Find where the given text appears and provide that cell's center as [X, Y] coordinate. 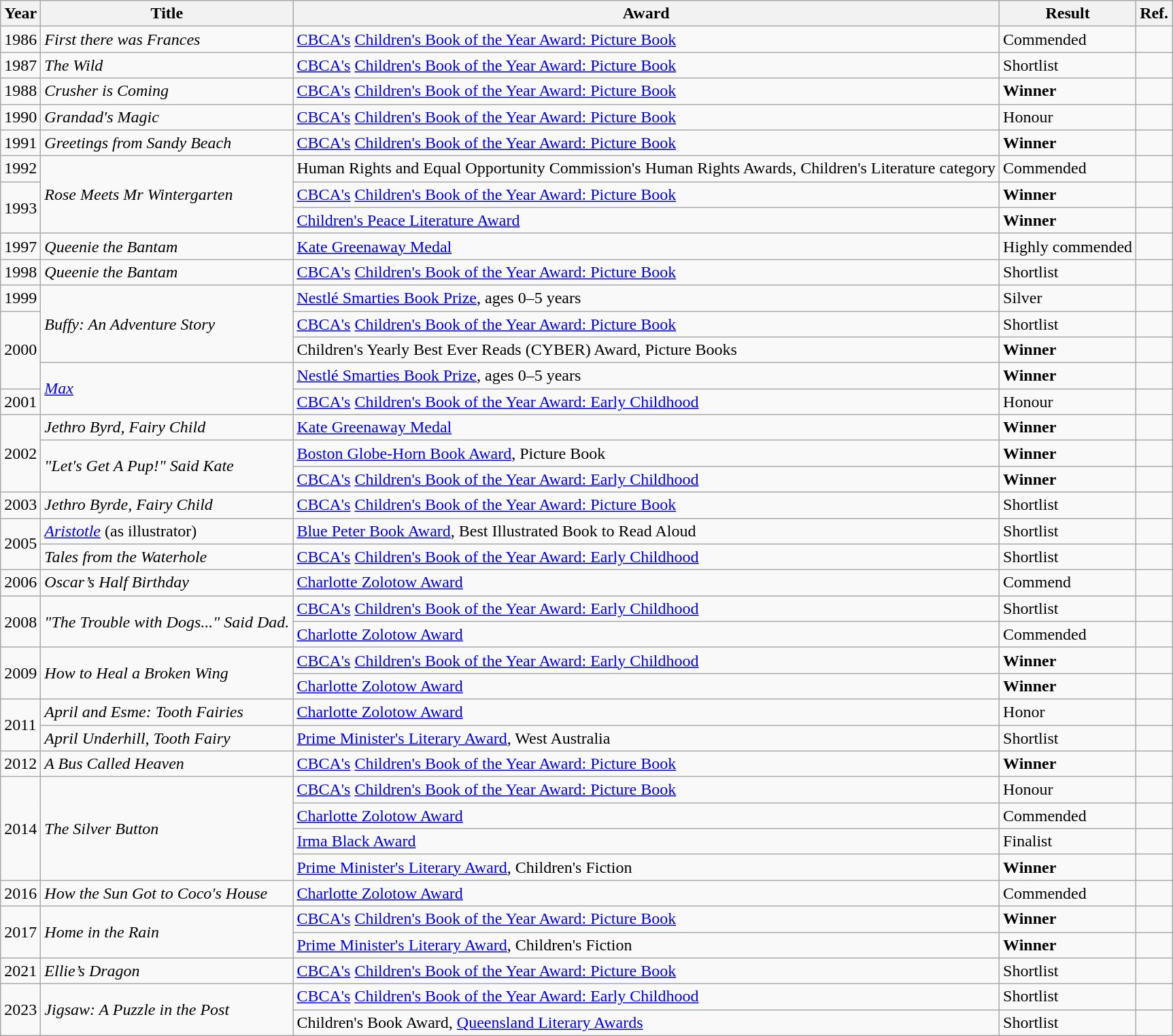
2012 [20, 764]
1993 [20, 207]
Aristotle (as illustrator) [167, 531]
The Silver Button [167, 829]
Crusher is Coming [167, 91]
2001 [20, 402]
The Wild [167, 65]
April and Esme: Tooth Fairies [167, 712]
2014 [20, 829]
Award [646, 14]
1991 [20, 143]
Children's Yearly Best Ever Reads (CYBER) Award, Picture Books [646, 350]
Year [20, 14]
April Underhill, Tooth Fairy [167, 738]
A Bus Called Heaven [167, 764]
How the Sun Got to Coco's House [167, 893]
1998 [20, 272]
2008 [20, 621]
1987 [20, 65]
Title [167, 14]
Home in the Rain [167, 932]
1999 [20, 298]
2017 [20, 932]
Grandad's Magic [167, 117]
2009 [20, 673]
2005 [20, 544]
Highly commended [1068, 246]
Commend [1068, 583]
Prime Minister's Literary Award, West Australia [646, 738]
1992 [20, 169]
Human Rights and Equal Opportunity Commission's Human Rights Awards, Children's Literature category [646, 169]
2006 [20, 583]
2002 [20, 453]
Max [167, 389]
2023 [20, 1009]
2021 [20, 971]
Silver [1068, 298]
2016 [20, 893]
Oscar’s Half Birthday [167, 583]
1986 [20, 39]
Ellie’s Dragon [167, 971]
2003 [20, 505]
1990 [20, 117]
Blue Peter Book Award, Best Illustrated Book to Read Aloud [646, 531]
Rose Meets Mr Wintergarten [167, 194]
"The Trouble with Dogs..." Said Dad. [167, 621]
Greetings from Sandy Beach [167, 143]
Buffy: An Adventure Story [167, 324]
Jethro Byrd, Fairy Child [167, 428]
1997 [20, 246]
1988 [20, 91]
2000 [20, 350]
"Let's Get A Pup!" Said Kate [167, 466]
Ref. [1155, 14]
Children's Book Award, Queensland Literary Awards [646, 1022]
2011 [20, 725]
Result [1068, 14]
Tales from the Waterhole [167, 557]
Irma Black Award [646, 842]
How to Heal a Broken Wing [167, 673]
Children's Peace Literature Award [646, 220]
Finalist [1068, 842]
First there was Frances [167, 39]
Jethro Byrde, Fairy Child [167, 505]
Jigsaw: A Puzzle in the Post [167, 1009]
Boston Globe-Horn Book Award, Picture Book [646, 453]
Honor [1068, 712]
